Detect which cell encompasses the target text, then output its (X, Y) center coordinate. 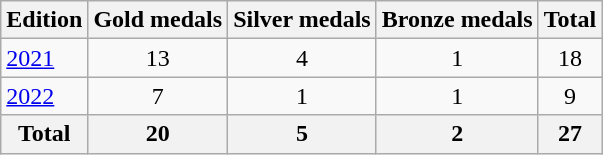
Bronze medals (457, 20)
2022 (44, 96)
27 (570, 134)
Silver medals (302, 20)
Edition (44, 20)
20 (158, 134)
Gold medals (158, 20)
7 (158, 96)
2021 (44, 58)
2 (457, 134)
5 (302, 134)
13 (158, 58)
9 (570, 96)
18 (570, 58)
4 (302, 58)
